Output the (x, y) coordinate of the center of the cell containing the given text.  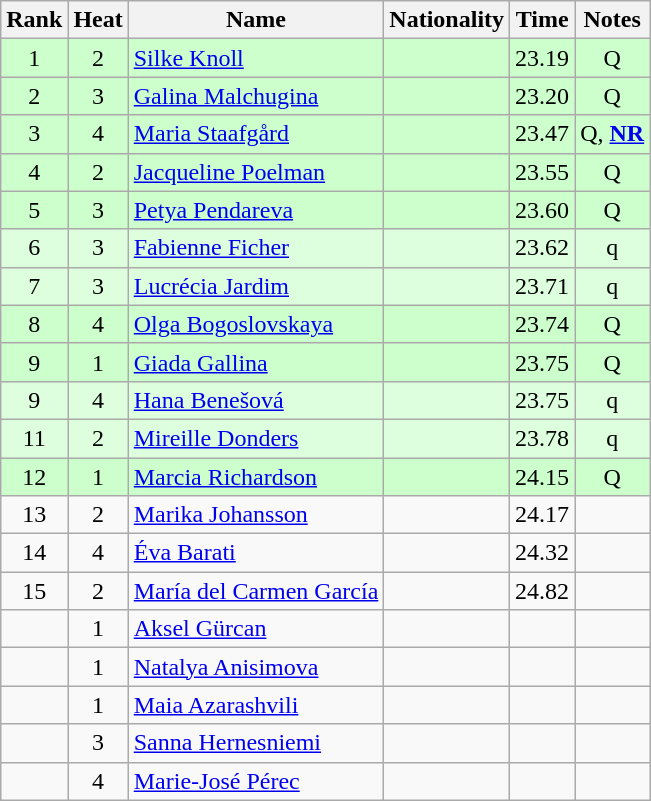
6 (34, 248)
Marcia Richardson (256, 477)
24.17 (542, 515)
Marie-José Pérec (256, 781)
23.47 (542, 134)
Notes (612, 20)
7 (34, 286)
11 (34, 438)
Heat (98, 20)
Petya Pendareva (256, 210)
Sanna Hernesniemi (256, 743)
23.20 (542, 96)
Natalya Anisimova (256, 667)
Fabienne Ficher (256, 248)
Hana Benešová (256, 400)
Maria Staafgård (256, 134)
23.74 (542, 324)
23.78 (542, 438)
23.19 (542, 58)
Éva Barati (256, 553)
Giada Gallina (256, 362)
Jacqueline Poelman (256, 172)
23.55 (542, 172)
23.60 (542, 210)
24.15 (542, 477)
Nationality (447, 20)
24.82 (542, 591)
Lucrécia Jardim (256, 286)
23.62 (542, 248)
Galina Malchugina (256, 96)
Mireille Donders (256, 438)
24.32 (542, 553)
15 (34, 591)
23.71 (542, 286)
Aksel Gürcan (256, 629)
Silke Knoll (256, 58)
Maia Azarashvili (256, 705)
Name (256, 20)
Marika Johansson (256, 515)
Olga Bogoslovskaya (256, 324)
Rank (34, 20)
14 (34, 553)
Q, NR (612, 134)
María del Carmen García (256, 591)
Time (542, 20)
13 (34, 515)
8 (34, 324)
12 (34, 477)
5 (34, 210)
